Scan for the cell matching the given text and deliver its [X, Y] coordinate at center. 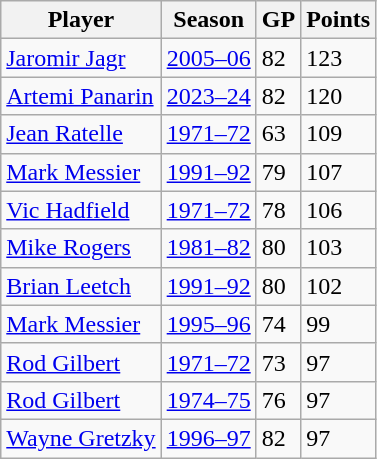
Jaromir Jagr [81, 58]
Player [81, 20]
76 [278, 400]
Vic Hadfield [81, 210]
GP [278, 20]
123 [338, 58]
Wayne Gretzky [81, 438]
Brian Leetch [81, 286]
Artemi Panarin [81, 96]
1995–96 [208, 324]
120 [338, 96]
Points [338, 20]
Jean Ratelle [81, 134]
1981–82 [208, 248]
102 [338, 286]
63 [278, 134]
1974–75 [208, 400]
109 [338, 134]
99 [338, 324]
79 [278, 172]
106 [338, 210]
73 [278, 362]
Mike Rogers [81, 248]
103 [338, 248]
2023–24 [208, 96]
74 [278, 324]
78 [278, 210]
1996–97 [208, 438]
Season [208, 20]
107 [338, 172]
2005–06 [208, 58]
